Identify which cell holds the provided text, then report its (x, y) central coordinate. 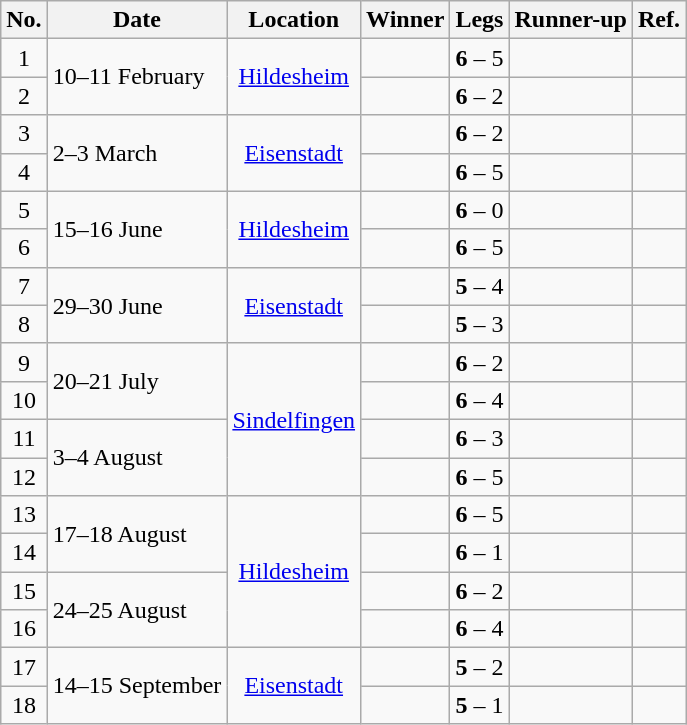
16 (24, 629)
2–3 March (137, 153)
8 (24, 324)
5 (24, 210)
Winner (406, 20)
17 (24, 667)
6 – 0 (480, 210)
1 (24, 58)
9 (24, 362)
10 (24, 400)
6 (24, 248)
14–15 September (137, 686)
No. (24, 20)
15 (24, 591)
5 – 1 (480, 705)
3–4 August (137, 457)
13 (24, 515)
6 – 3 (480, 438)
29–30 June (137, 305)
3 (24, 134)
Location (294, 20)
20–21 July (137, 381)
17–18 August (137, 534)
Sindelfingen (294, 419)
Date (137, 20)
2 (24, 96)
4 (24, 172)
12 (24, 477)
14 (24, 553)
5 – 3 (480, 324)
5 – 4 (480, 286)
18 (24, 705)
6 – 1 (480, 553)
Runner-up (571, 20)
7 (24, 286)
Legs (480, 20)
15–16 June (137, 229)
10–11 February (137, 77)
5 – 2 (480, 667)
24–25 August (137, 610)
11 (24, 438)
Ref. (658, 20)
